Return the [x, y] coordinate for the center point of the cell that contains the specified text.  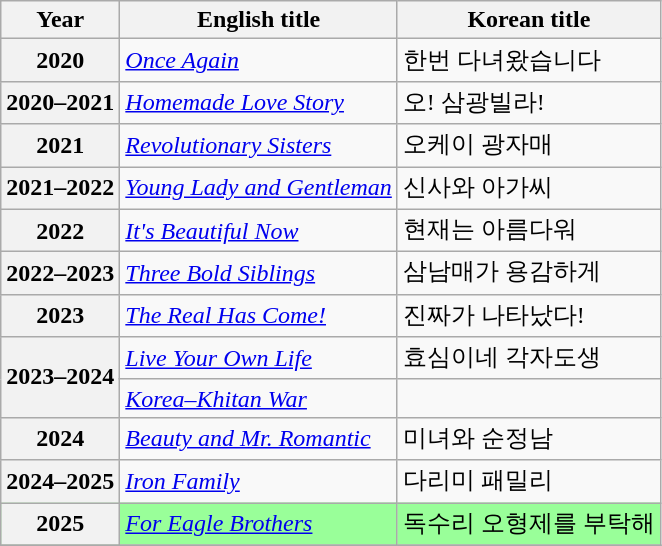
효심이네 각자도생 [528, 358]
오! 삼광빌라! [528, 102]
Iron Family [259, 482]
삼남매가 용감하게 [528, 274]
It's Beautiful Now [259, 230]
미녀와 순정남 [528, 438]
오케이 광자매 [528, 146]
2021–2022 [60, 188]
2023 [60, 316]
Young Lady and Gentleman [259, 188]
다리미 패밀리 [528, 482]
2022–2023 [60, 274]
Korea–Khitan War [259, 398]
2025 [60, 524]
Live Your Own Life [259, 358]
2021 [60, 146]
Year [60, 20]
The Real Has Come! [259, 316]
2022 [60, 230]
Once Again [259, 60]
English title [259, 20]
한번 다녀왔습니다 [528, 60]
현재는 아름다워 [528, 230]
Korean title [528, 20]
2024 [60, 438]
2023–2024 [60, 378]
독수리 오형제를 부탁해 [528, 524]
For Eagle Brothers [259, 524]
진짜가 나타났다! [528, 316]
Beauty and Mr. Romantic [259, 438]
Revolutionary Sisters [259, 146]
Homemade Love Story [259, 102]
2020–2021 [60, 102]
신사와 아가씨 [528, 188]
2020 [60, 60]
Three Bold Siblings [259, 274]
2024–2025 [60, 482]
